From the cell containing the given text, extract its center point as (x, y) coordinate. 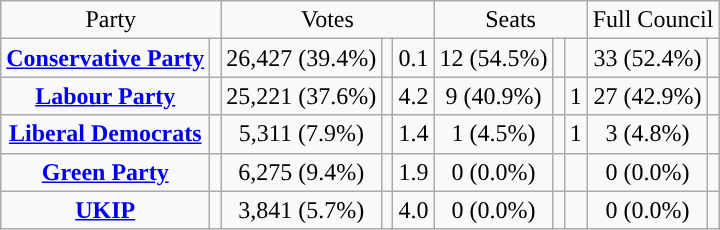
Conservative Party (106, 58)
3,841 (5.7%) (302, 210)
3 (4.8%) (648, 134)
Votes (328, 20)
UKIP (106, 210)
Full Council (653, 20)
Seats (510, 20)
25,221 (37.6%) (302, 96)
1.4 (414, 134)
1 (4.5%) (494, 134)
5,311 (7.9%) (302, 134)
33 (52.4%) (648, 58)
4.0 (414, 210)
26,427 (39.4%) (302, 58)
12 (54.5%) (494, 58)
4.2 (414, 96)
9 (40.9%) (494, 96)
1.9 (414, 172)
0.1 (414, 58)
Party (111, 20)
Labour Party (106, 96)
Liberal Democrats (106, 134)
6,275 (9.4%) (302, 172)
27 (42.9%) (648, 96)
Green Party (106, 172)
